Return [x, y] of the center of cell containing provided text 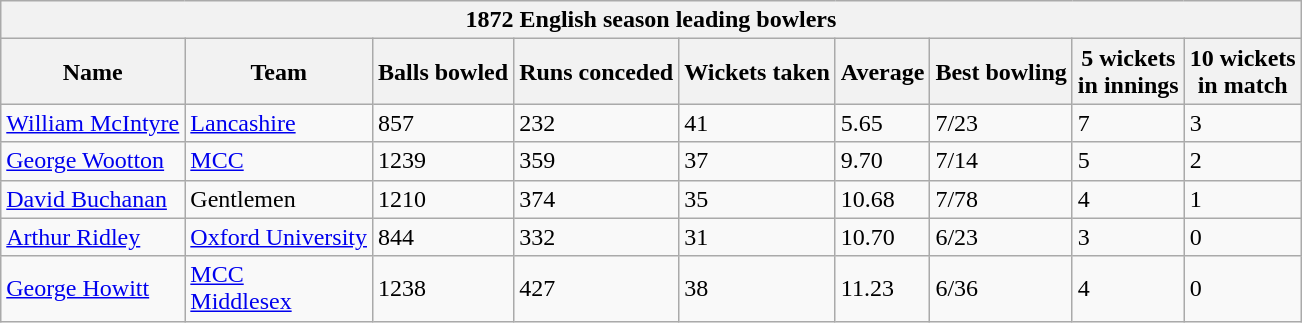
41 [758, 123]
MCC [279, 161]
Team [279, 72]
Name [93, 72]
Arthur Ridley [93, 237]
Lancashire [279, 123]
6/36 [1001, 288]
Balls bowled [444, 72]
Oxford University [279, 237]
9.70 [882, 161]
1 [1242, 199]
374 [596, 199]
David Buchanan [93, 199]
844 [444, 237]
George Wootton [93, 161]
332 [596, 237]
10.68 [882, 199]
5 wicketsin innings [1128, 72]
5.65 [882, 123]
35 [758, 199]
Runs conceded [596, 72]
Gentlemen [279, 199]
232 [596, 123]
10 wicketsin match [1242, 72]
2 [1242, 161]
7/14 [1001, 161]
Wickets taken [758, 72]
Best bowling [1001, 72]
1210 [444, 199]
7/23 [1001, 123]
1238 [444, 288]
Average [882, 72]
William McIntyre [93, 123]
7 [1128, 123]
427 [596, 288]
857 [444, 123]
1239 [444, 161]
7/78 [1001, 199]
31 [758, 237]
11.23 [882, 288]
5 [1128, 161]
38 [758, 288]
10.70 [882, 237]
37 [758, 161]
1872 English season leading bowlers [651, 20]
MCCMiddlesex [279, 288]
359 [596, 161]
George Howitt [93, 288]
6/23 [1001, 237]
